Scan for the cell matching the given text and deliver its [X, Y] coordinate at center. 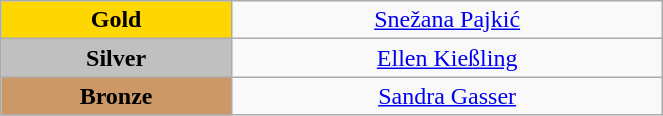
Snežana Pajkić [446, 20]
Sandra Gasser [446, 96]
Ellen Kießling [446, 58]
Bronze [116, 96]
Gold [116, 20]
Silver [116, 58]
